Locate the cell with the specified text and output its [X, Y] center coordinate. 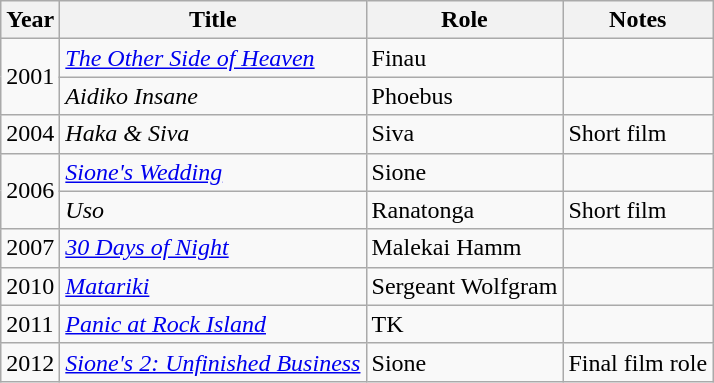
TK [464, 324]
Sione's 2: Unfinished Business [213, 362]
Title [213, 20]
Final film role [638, 362]
Role [464, 20]
Phoebus [464, 96]
Haka & Siva [213, 134]
2012 [30, 362]
Siva [464, 134]
Uso [213, 210]
30 Days of Night [213, 248]
Aidiko Insane [213, 96]
Ranatonga [464, 210]
2010 [30, 286]
Panic at Rock Island [213, 324]
2006 [30, 191]
Sergeant Wolfgram [464, 286]
The Other Side of Heaven [213, 58]
Year [30, 20]
Sione's Wedding [213, 172]
Matariki [213, 286]
2004 [30, 134]
Notes [638, 20]
2001 [30, 77]
2007 [30, 248]
Malekai Hamm [464, 248]
2011 [30, 324]
Finau [464, 58]
